Scan for the cell matching the given text and deliver its [X, Y] coordinate at center. 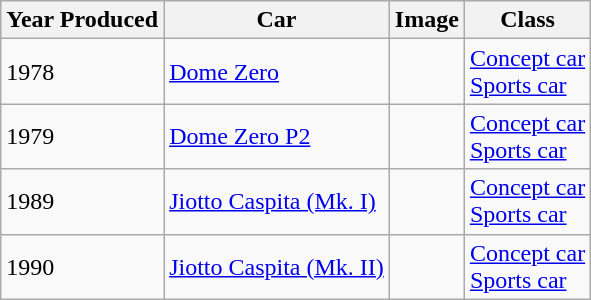
1990 [82, 266]
Dome Zero P2 [277, 136]
1979 [82, 136]
1978 [82, 72]
Dome Zero [277, 72]
Class [527, 20]
Image [426, 20]
Jiotto Caspita (Mk. I) [277, 202]
Year Produced [82, 20]
1989 [82, 202]
Car [277, 20]
Jiotto Caspita (Mk. II) [277, 266]
